Extract the [X, Y] coordinate from the center of the cell holding the provided text.  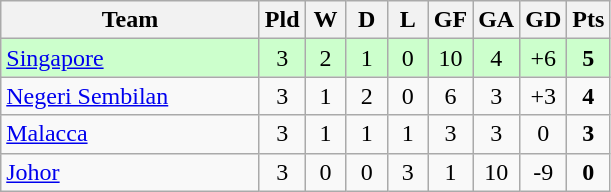
Malacca [130, 134]
Pts [588, 20]
Pld [282, 20]
GD [544, 20]
Singapore [130, 58]
W [326, 20]
GA [496, 20]
L [408, 20]
6 [450, 96]
-9 [544, 172]
GF [450, 20]
D [366, 20]
Team [130, 20]
+3 [544, 96]
+6 [544, 58]
5 [588, 58]
Negeri Sembilan [130, 96]
Johor [130, 172]
